Return the (X, Y) coordinate for the center point of the cell that contains the specified text.  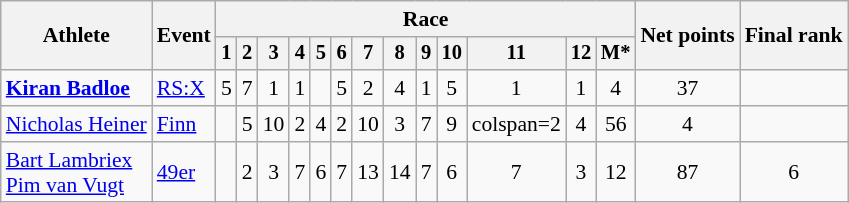
M* (616, 54)
8 (400, 54)
RS:X (184, 88)
Final rank (794, 36)
13 (368, 172)
Bart LambriexPim van Vugt (76, 172)
Race (426, 19)
Nicholas Heiner (76, 124)
Athlete (76, 36)
56 (616, 124)
Net points (687, 36)
Finn (184, 124)
14 (400, 172)
Event (184, 36)
11 (516, 54)
49er (184, 172)
Kiran Badloe (76, 88)
87 (687, 172)
colspan=2 (516, 124)
37 (687, 88)
